Extract the (X, Y) coordinate from the center of the cell holding the provided text.  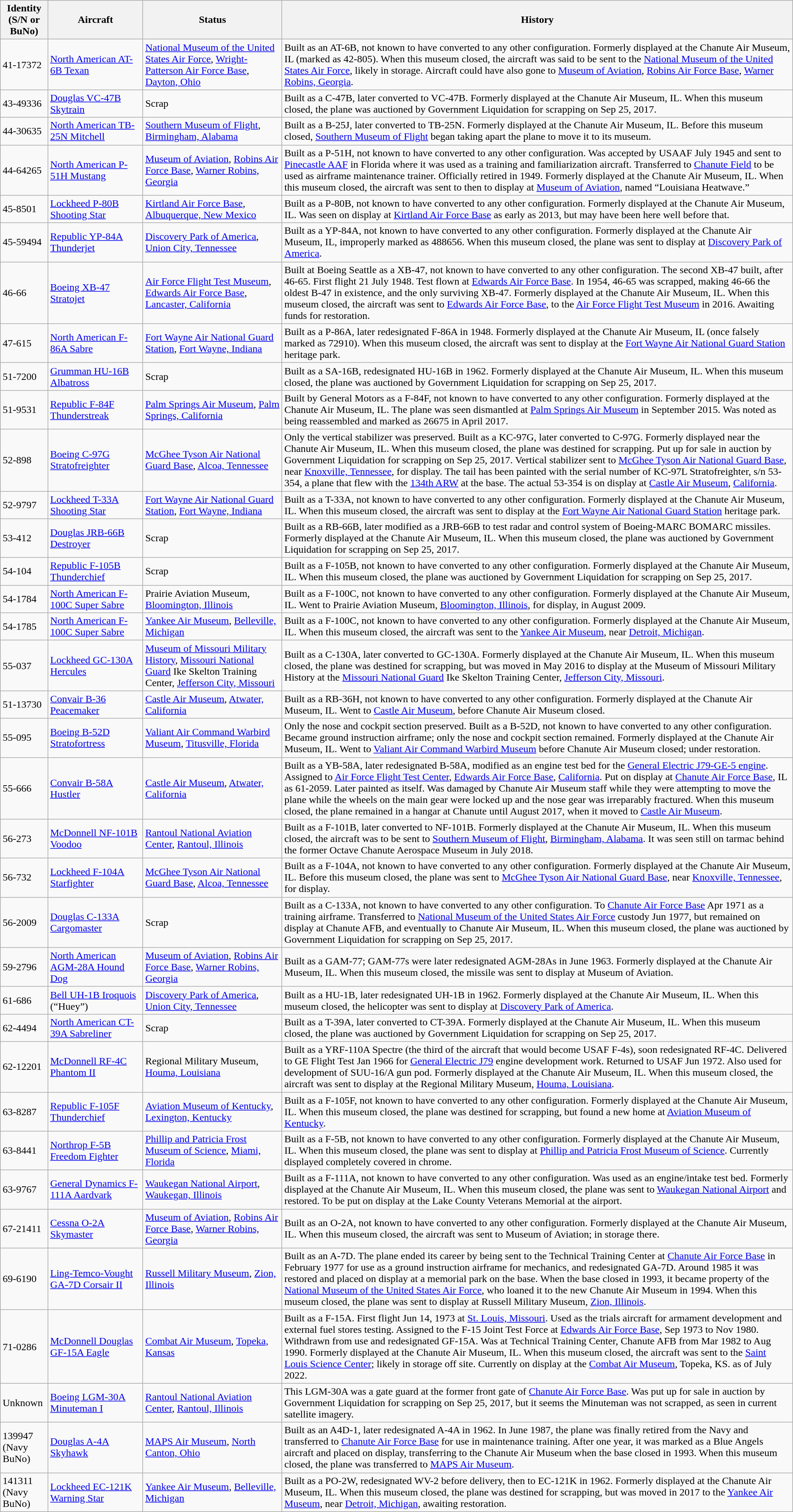
59-2796 (24, 967)
Lockheed EC-121K Warning Star (95, 1492)
Waukegan National Airport, Waukegan, Illinois (212, 1190)
Regional Military Museum, Houma, Louisiana (212, 1066)
139947 (Navy BuNo) (24, 1448)
56-2009 (24, 922)
67-21411 (24, 1229)
North American CT-39A Sabreliner (95, 1027)
Valiant Air Command Warbird Museum, Titusville, Florida (212, 738)
52-898 (24, 460)
Douglas A-4A Skyhawk (95, 1448)
51-9531 (24, 410)
51-13730 (24, 705)
44-30635 (24, 131)
North American P-51H Mustang (95, 170)
71-0286 (24, 1347)
54-1785 (24, 627)
Aircraft (95, 20)
Lockheed T-33A Shooting Star (95, 505)
Lockheed P-80B Shooting Star (95, 209)
62-12201 (24, 1066)
Northrop F-5B Freedom Fighter (95, 1151)
Air Force Flight Test Museum, Edwards Air Force Base, Lancaster, California (212, 293)
44-64265 (24, 170)
Douglas VC-47B Skytrain (95, 103)
Identity (S/N or BuNo) (24, 20)
History (538, 20)
45-8501 (24, 209)
McDonnell NF-101B Voodoo (95, 839)
51-7200 (24, 376)
43-49336 (24, 103)
56-732 (24, 878)
Boeing B-52D Stratofortress (95, 738)
69-6190 (24, 1279)
Convair B-36 Peacemaker (95, 705)
McDonnell RF-4C Phantom II (95, 1066)
Ling-Temco-Vought GA-7D Corsair II (95, 1279)
MAPS Air Museum, North Canton, Ohio (212, 1448)
Boeing C-97G Stratofreighter (95, 460)
Bell UH-1B Iroquois (“Huey”) (95, 1000)
Convair B-58A Hustler (95, 788)
63-9767 (24, 1190)
Kirtland Air Force Base, Albuquerque, New Mexico (212, 209)
Palm Springs Air Museum, Palm Springs, California (212, 410)
Aviation Museum of Kentucky, Lexington, Kentucky (212, 1111)
63-8441 (24, 1151)
Cessna O-2A Skymaster (95, 1229)
62-4494 (24, 1027)
Republic YP-84A Thunderjet (95, 242)
Lockheed GC-130A Hercules (95, 666)
141311 (Navy BuNo) (24, 1492)
41-17372 (24, 64)
North American AT-6B Texan (95, 64)
46-66 (24, 293)
Republic F-105F Thunderchief (95, 1111)
55-037 (24, 666)
North American TB-25N Mitchell (95, 131)
McDonnell Douglas GF-15A Eagle (95, 1347)
Grumman HU-16B Albatross (95, 376)
General Dynamics F-111A Aardvark (95, 1190)
Unknown (24, 1403)
52-9797 (24, 505)
54-1784 (24, 599)
61-686 (24, 1000)
Southern Museum of Flight, Birmingham, Alabama (212, 131)
Republic F-105B Thunderchief (95, 572)
Boeing XB-47 Stratojet (95, 293)
47-615 (24, 343)
Status (212, 20)
Lockheed F-104A Starfighter (95, 878)
Museum of Missouri Military History, Missouri National Guard Ike Skelton Training Center, Jefferson City, Missouri (212, 666)
North American F-86A Sabre (95, 343)
North American AGM-28A Hound Dog (95, 967)
56-273 (24, 839)
National Museum of the United States Air Force, Wright-Patterson Air Force Base, Dayton, Ohio (212, 64)
Republic F-84F Thunderstreak (95, 410)
45-59494 (24, 242)
Combat Air Museum, Topeka, Kansas (212, 1347)
55-095 (24, 738)
53-412 (24, 538)
Douglas C-133A Cargomaster (95, 922)
Boeing LGM-30A Minuteman I (95, 1403)
Phillip and Patricia Frost Museum of Science, Miami, Florida (212, 1151)
54-104 (24, 572)
63-8287 (24, 1111)
55-666 (24, 788)
Douglas JRB-66B Destroyer (95, 538)
Russell Military Museum, Zion, Illinois (212, 1279)
Prairie Aviation Museum, Bloomington, Illinois (212, 599)
